Return (X, Y) of the center of cell containing provided text 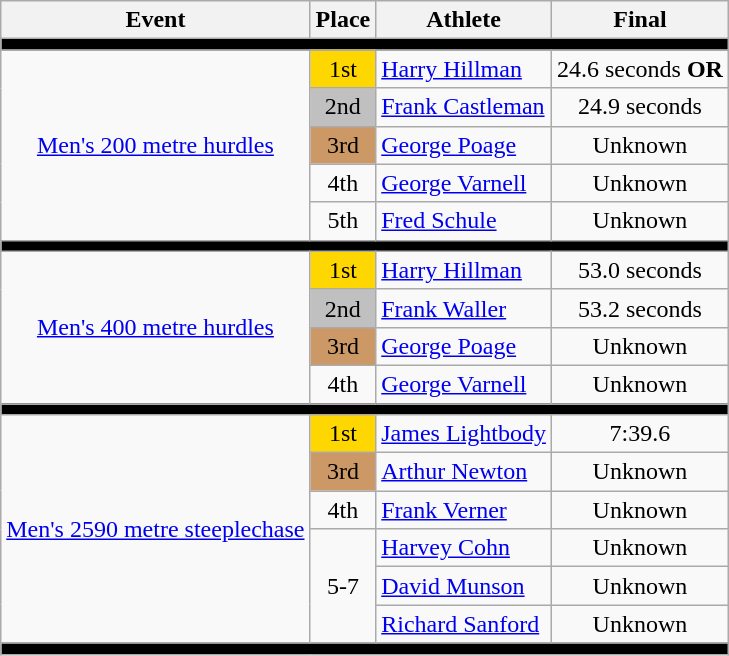
7:39.6 (640, 434)
Final (640, 20)
Men's 200 metre hurdles (156, 145)
Richard Sanford (464, 624)
Arthur Newton (464, 472)
Harvey Cohn (464, 548)
Frank Castleman (464, 107)
Place (343, 20)
5th (343, 221)
Frank Verner (464, 510)
Frank Waller (464, 308)
24.9 seconds (640, 107)
Men's 400 metre hurdles (156, 327)
Event (156, 20)
James Lightbody (464, 434)
Fred Schule (464, 221)
5-7 (343, 586)
53.0 seconds (640, 270)
53.2 seconds (640, 308)
24.6 seconds OR (640, 69)
Men's 2590 metre steeplechase (156, 529)
Athlete (464, 20)
David Munson (464, 586)
